Scan for the cell matching the given text and deliver its (x, y) coordinate at center. 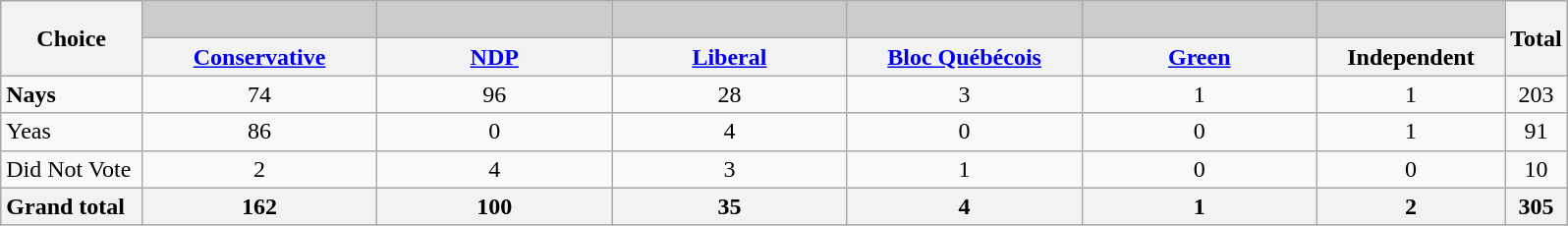
162 (259, 206)
96 (495, 94)
305 (1537, 206)
Independent (1411, 57)
28 (729, 94)
86 (259, 132)
NDP (495, 57)
Conservative (259, 57)
203 (1537, 94)
Grand total (72, 206)
Liberal (729, 57)
Bloc Québécois (965, 57)
Did Not Vote (72, 169)
Nays (72, 94)
35 (729, 206)
Total (1537, 38)
100 (495, 206)
91 (1537, 132)
Yeas (72, 132)
Choice (72, 38)
Green (1199, 57)
74 (259, 94)
10 (1537, 169)
